Return (X, Y) of the center of cell containing provided text 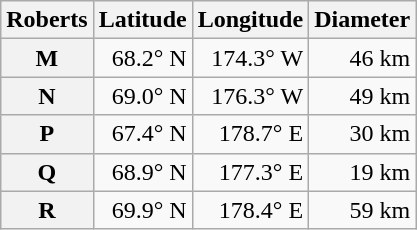
Latitude (142, 20)
P (47, 134)
Roberts (47, 20)
59 km (362, 210)
174.3° W (250, 58)
M (47, 58)
176.3° W (250, 96)
178.4° E (250, 210)
49 km (362, 96)
68.9° N (142, 172)
Q (47, 172)
67.4° N (142, 134)
30 km (362, 134)
19 km (362, 172)
69.0° N (142, 96)
177.3° E (250, 172)
46 km (362, 58)
Diameter (362, 20)
Longitude (250, 20)
R (47, 210)
69.9° N (142, 210)
178.7° E (250, 134)
68.2° N (142, 58)
N (47, 96)
